For the text-containing cell, return its midpoint in (x, y) coordinate format. 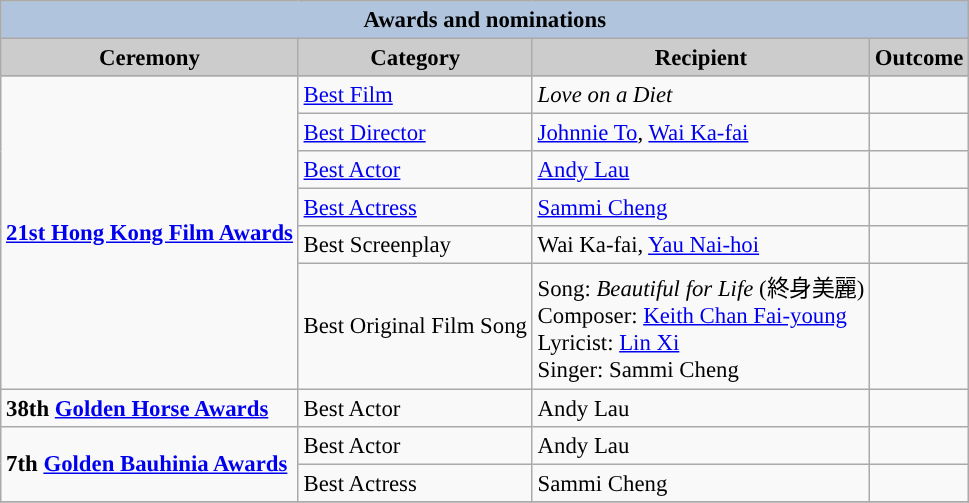
Ceremony (150, 58)
Category (415, 58)
38th Golden Horse Awards (150, 408)
Outcome (920, 58)
Awards and nominations (485, 20)
Love on a Diet (700, 95)
Best Screenplay (415, 245)
7th Golden Bauhinia Awards (150, 464)
Song: Beautiful for Life (終身美麗)Composer: Keith Chan Fai-young Lyricist: Lin Xi Singer: Sammi Cheng (700, 326)
Best Director (415, 133)
Recipient (700, 58)
Wai Ka-fai, Yau Nai-hoi (700, 245)
Best Original Film Song (415, 326)
Best Film (415, 95)
21st Hong Kong Film Awards (150, 232)
Johnnie To, Wai Ka-fai (700, 133)
